Pinpoint the cell where the given text exists, returning its (x, y) midpoint coordinate. 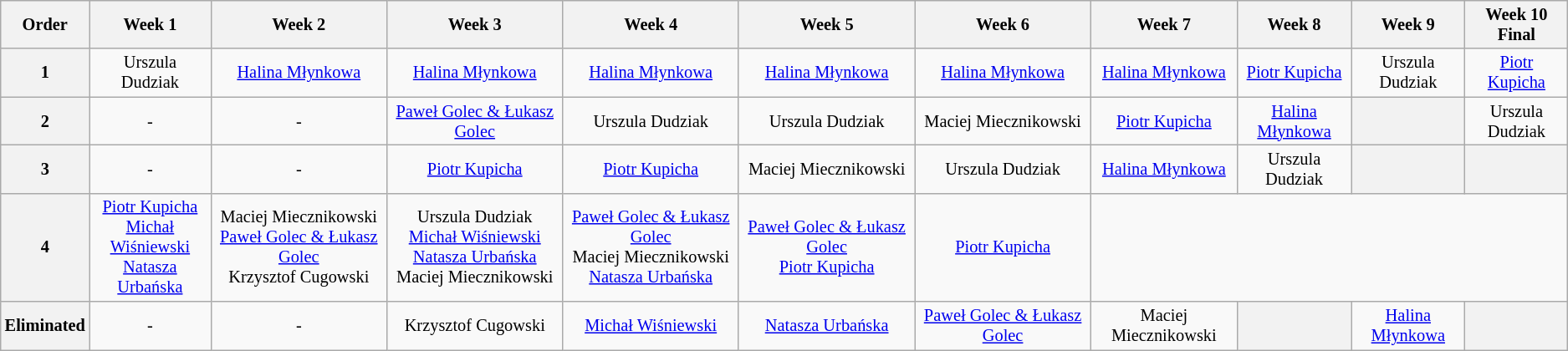
Michał Wiśniewski (651, 326)
Week 2 (299, 24)
Eliminated (45, 326)
Week 9 (1408, 24)
Week 3 (475, 24)
4 (45, 247)
Week 8 (1294, 24)
3 (45, 169)
Week 6 (1003, 24)
Urszula DudziakMichał WiśniewskiNatasza UrbańskaMaciej Miecznikowski (475, 247)
2 (45, 121)
Maciej MiecznikowskiPaweł Golec & Łukasz GolecKrzysztof Cugowski (299, 247)
Piotr KupichaMichał WiśniewskiNatasza Urbańska (151, 247)
Week 7 (1164, 24)
Order (45, 24)
1 (45, 73)
Week 5 (826, 24)
Krzysztof Cugowski (475, 326)
Natasza Urbańska (826, 326)
Paweł Golec & Łukasz GolecMaciej MiecznikowskiNatasza Urbańska (651, 247)
Week 1 (151, 24)
Paweł Golec & Łukasz GolecPiotr Kupicha (826, 247)
Week 10Final (1517, 24)
Week 4 (651, 24)
